Search for the cell housing the specified text and yield its (x, y) center coordinate. 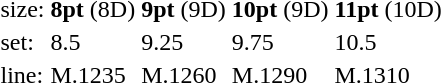
9.25 (184, 42)
8.5 (93, 42)
9.75 (280, 42)
